Capture the cell that displays the provided text and extract its [x, y] central coordinate. 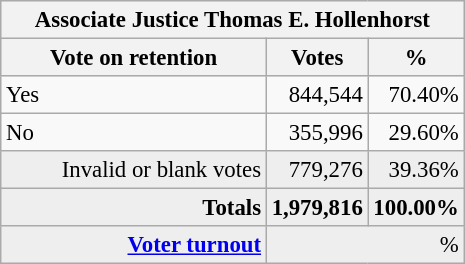
Totals [134, 208]
No [134, 133]
1,979,816 [317, 208]
Vote on retention [134, 58]
Votes [317, 58]
70.40% [416, 95]
Invalid or blank votes [134, 170]
Yes [134, 95]
844,544 [317, 95]
29.60% [416, 133]
100.00% [416, 208]
779,276 [317, 170]
39.36% [416, 170]
Voter turnout [134, 245]
355,996 [317, 133]
Associate Justice Thomas E. Hollenhorst [232, 20]
